Return the [x, y] coordinate for the center point of the cell that contains the specified text.  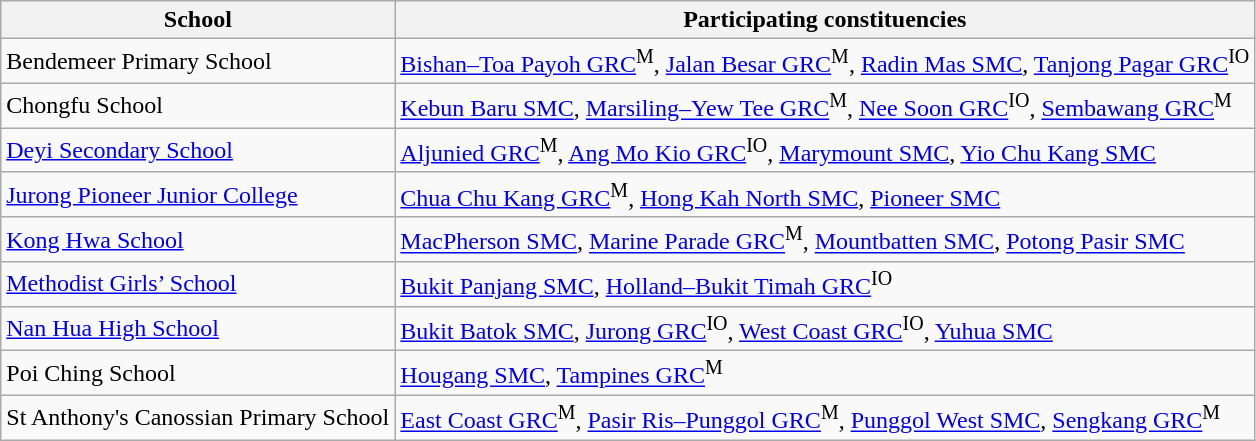
Kebun Baru SMC, Marsiling–Yew Tee GRCM, Nee Soon GRCIO, Sembawang GRCM [825, 106]
Hougang SMC, Tampines GRCM [825, 374]
Kong Hwa School [198, 240]
Bendemeer Primary School [198, 62]
St Anthony's Canossian Primary School [198, 418]
School [198, 20]
Bishan–Toa Payoh GRCM, Jalan Besar GRCM, Radin Mas SMC, Tanjong Pagar GRCIO [825, 62]
Chua Chu Kang GRCM, Hong Kah North SMC, Pioneer SMC [825, 194]
Bukit Panjang SMC, Holland–Bukit Timah GRCIO [825, 284]
Methodist Girls’ School [198, 284]
Chongfu School [198, 106]
Participating constituencies [825, 20]
Bukit Batok SMC, Jurong GRCIO, West Coast GRCIO, Yuhua SMC [825, 328]
East Coast GRCM, Pasir Ris–Punggol GRCM, Punggol West SMC, Sengkang GRCM [825, 418]
Poi Ching School [198, 374]
Nan Hua High School [198, 328]
MacPherson SMC, Marine Parade GRCM, Mountbatten SMC, Potong Pasir SMC [825, 240]
Jurong Pioneer Junior College [198, 194]
Aljunied GRCM, Ang Mo Kio GRCIO, Marymount SMC, Yio Chu Kang SMC [825, 150]
Deyi Secondary School [198, 150]
